Detect which cell encompasses the target text, then output its (x, y) center coordinate. 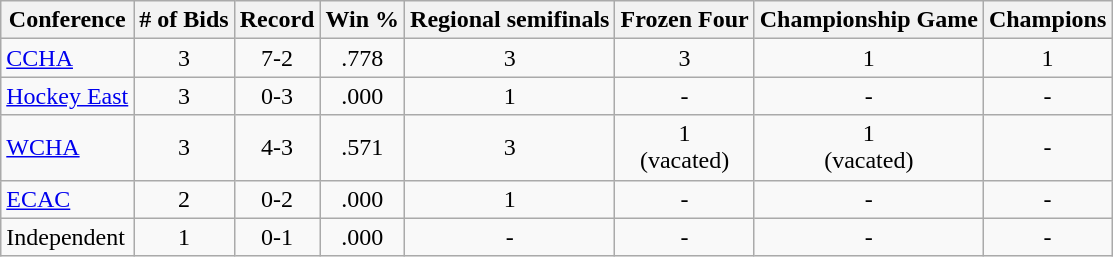
# of Bids (184, 20)
Independent (68, 237)
0-2 (277, 199)
Win % (362, 20)
CCHA (68, 58)
7-2 (277, 58)
Record (277, 20)
Champions (1047, 20)
Hockey East (68, 96)
Conference (68, 20)
0-1 (277, 237)
.778 (362, 58)
WCHA (68, 148)
.571 (362, 148)
Championship Game (868, 20)
2 (184, 199)
Frozen Four (684, 20)
Regional semifinals (510, 20)
4-3 (277, 148)
ECAC (68, 199)
0-3 (277, 96)
